Find where the given text appears and provide that cell's center as [X, Y] coordinate. 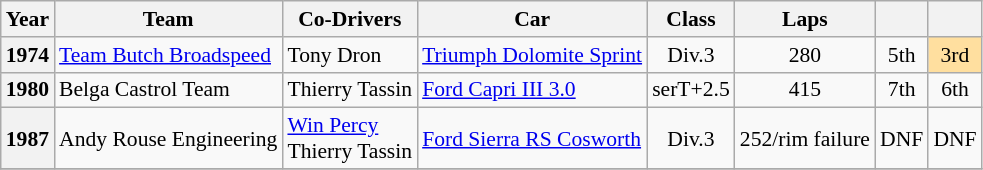
6th [954, 90]
Car [532, 19]
Thierry Tassin [350, 90]
415 [805, 90]
Win Percy Thierry Tassin [350, 138]
1987 [28, 138]
Class [691, 19]
Belga Castrol Team [168, 90]
Ford Capri III 3.0 [532, 90]
Co-Drivers [350, 19]
Year [28, 19]
Team [168, 19]
Laps [805, 19]
Triumph Dolomite Sprint [532, 55]
1974 [28, 55]
Team Butch Broadspeed [168, 55]
Tony Dron [350, 55]
Andy Rouse Engineering [168, 138]
3rd [954, 55]
1980 [28, 90]
280 [805, 55]
252/rim failure [805, 138]
7th [902, 90]
Ford Sierra RS Cosworth [532, 138]
serT+2.5 [691, 90]
5th [902, 55]
